Detect which cell encompasses the target text, then output its (X, Y) center coordinate. 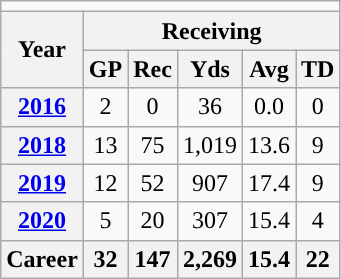
907 (210, 183)
22 (318, 259)
5 (105, 221)
Yds (210, 69)
Career (42, 259)
20 (153, 221)
17.4 (268, 183)
13.6 (268, 145)
36 (210, 107)
GP (105, 69)
2019 (42, 183)
0.0 (268, 107)
Avg (268, 69)
Rec (153, 69)
12 (105, 183)
52 (153, 183)
2020 (42, 221)
32 (105, 259)
2018 (42, 145)
75 (153, 145)
2,269 (210, 259)
13 (105, 145)
Receiving (212, 31)
147 (153, 259)
2016 (42, 107)
307 (210, 221)
1,019 (210, 145)
Year (42, 50)
2 (105, 107)
4 (318, 221)
TD (318, 69)
